Provide the (x, y) coordinate of the cell's center where the given text is located.  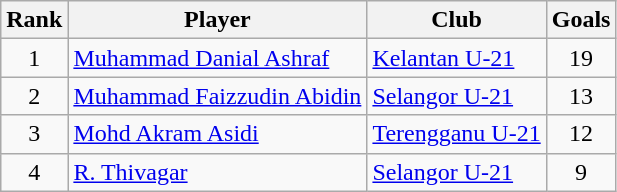
Goals (581, 20)
4 (34, 172)
Muhammad Faizzudin Abidin (218, 96)
Mohd Akram Asidi (218, 134)
Muhammad Danial Ashraf (218, 58)
9 (581, 172)
Club (456, 20)
2 (34, 96)
1 (34, 58)
Terengganu U-21 (456, 134)
Kelantan U-21 (456, 58)
Player (218, 20)
Rank (34, 20)
R. Thivagar (218, 172)
3 (34, 134)
19 (581, 58)
13 (581, 96)
12 (581, 134)
